Detect which cell encompasses the target text, then output its [X, Y] center coordinate. 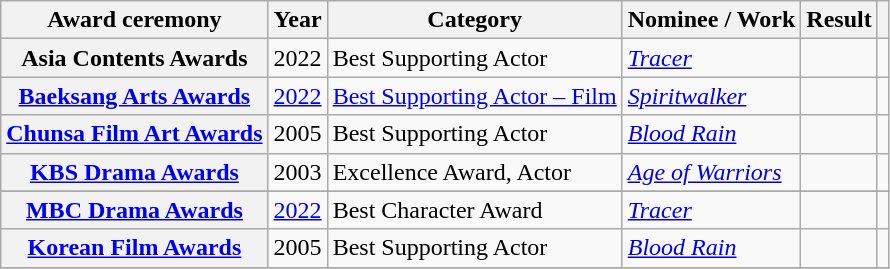
Spiritwalker [712, 96]
Best Character Award [474, 210]
2003 [298, 172]
Best Supporting Actor – Film [474, 96]
Award ceremony [134, 20]
KBS Drama Awards [134, 172]
Nominee / Work [712, 20]
Chunsa Film Art Awards [134, 134]
Result [839, 20]
Baeksang Arts Awards [134, 96]
Age of Warriors [712, 172]
Excellence Award, Actor [474, 172]
MBC Drama Awards [134, 210]
Korean Film Awards [134, 248]
Year [298, 20]
Asia Contents Awards [134, 58]
Category [474, 20]
